Search for the cell housing the specified text and yield its [x, y] center coordinate. 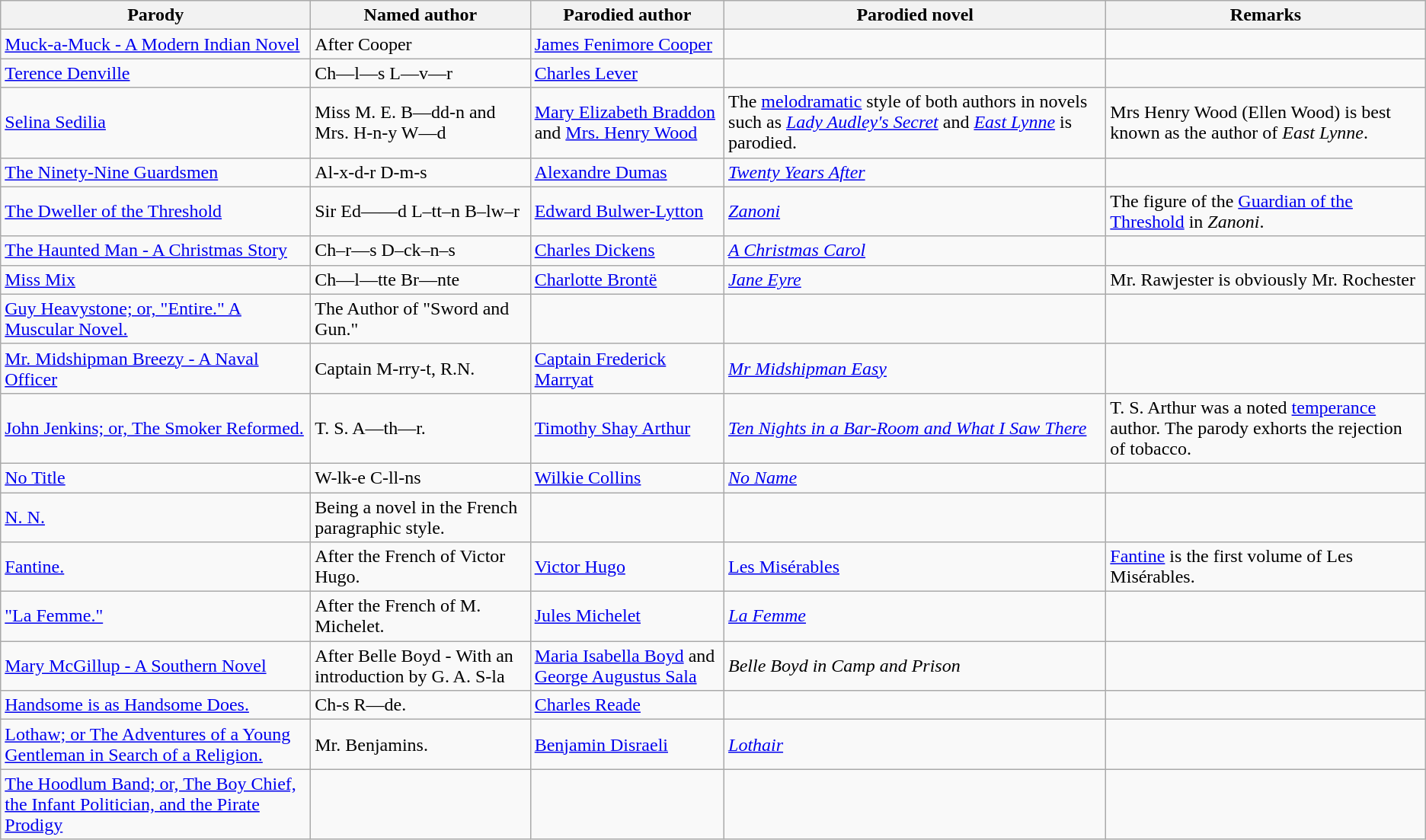
Ch—l—s L—v—r [420, 73]
Fantine. [155, 567]
Miss Mix [155, 279]
Victor Hugo [627, 567]
Sir Ed——d L–tt–n B–lw–r [420, 212]
Parodied novel [916, 15]
Al-x-d-r D-m-s [420, 172]
Charles Dickens [627, 251]
The Dweller of the Threshold [155, 212]
Twenty Years After [916, 172]
The melodramatic style of both authors in novels such as Lady Audley's Secret and East Lynne is parodied. [916, 123]
Ten Nights in a Bar-Room and What I Saw There [916, 428]
Timothy Shay Arthur [627, 428]
After Cooper [420, 44]
No Name [916, 477]
Parody [155, 15]
Belle Boyd in Camp and Prison [916, 666]
Maria Isabella Boyd and George Augustus Sala [627, 666]
Alexandre Dumas [627, 172]
Ch-s R—de. [420, 705]
Remarks [1266, 15]
T. S. Arthur was a noted temperance author. The parody exhorts the rejection of tobacco. [1266, 428]
Captain M-rry-t, R.N. [420, 369]
After the French of Victor Hugo. [420, 567]
Zanoni [916, 212]
Guy Heavystone; or, "Entire." A Muscular Novel. [155, 318]
No Title [155, 477]
Mary McGillup - A Southern Novel [155, 666]
Named author [420, 15]
The Haunted Man - A Christmas Story [155, 251]
Mrs Henry Wood (Ellen Wood) is best known as the author of East Lynne. [1266, 123]
Handsome is as Handsome Does. [155, 705]
Les Misérables [916, 567]
The figure of the Guardian of the Threshold in Zanoni. [1266, 212]
Mr. Midshipman Breezy - A Naval Officer [155, 369]
Fantine is the first volume of Les Misérables. [1266, 567]
Ch—l—tte Br—nte [420, 279]
La Femme [916, 617]
John Jenkins; or, The Smoker Reformed. [155, 428]
Benjamin Disraeli [627, 745]
Captain Frederick Marryat [627, 369]
Muck-a-Muck - A Modern Indian Novel [155, 44]
After the French of M. Michelet. [420, 617]
Mr. Rawjester is obviously Mr. Rochester [1266, 279]
Charles Reade [627, 705]
Miss M. E. B—dd-n and Mrs. H-n-y W—d [420, 123]
A Christmas Carol [916, 251]
Terence Denville [155, 73]
N. N. [155, 516]
Parodied author [627, 15]
T. S. A—th—r. [420, 428]
Charlotte Brontë [627, 279]
Mr. Benjamins. [420, 745]
Edward Bulwer-Lytton [627, 212]
W-lk-e C-ll-ns [420, 477]
Being a novel in the French paragraphic style. [420, 516]
Jane Eyre [916, 279]
"La Femme." [155, 617]
The Hoodlum Band; or, The Boy Chief, the Infant Politician, and the Pirate Prodigy [155, 804]
Wilkie Collins [627, 477]
Lothaw; or The Adventures of a Young Gentleman in Search of a Religion. [155, 745]
Jules Michelet [627, 617]
The Ninety-Nine Guardsmen [155, 172]
Mr Midshipman Easy [916, 369]
Mary Elizabeth Braddon and Mrs. Henry Wood [627, 123]
Charles Lever [627, 73]
James Fenimore Cooper [627, 44]
The Author of "Sword and Gun." [420, 318]
Lothair [916, 745]
After Belle Boyd - With an introduction by G. A. S-la [420, 666]
Ch–r—s D–ck–n–s [420, 251]
Selina Sedilia [155, 123]
